Extract the [X, Y] coordinate from the center of the cell holding the provided text.  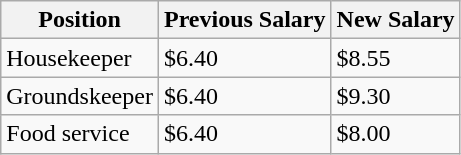
New Salary [396, 20]
$9.30 [396, 96]
Previous Salary [244, 20]
Groundskeeper [80, 96]
$8.55 [396, 58]
Food service [80, 134]
Housekeeper [80, 58]
Position [80, 20]
$8.00 [396, 134]
